Provide the [X, Y] coordinate of the cell's center where the given text is located.  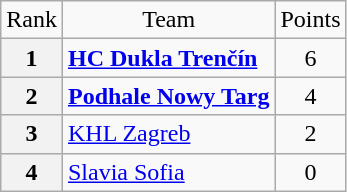
Podhale Nowy Targ [168, 96]
Points [310, 20]
0 [310, 172]
Rank [32, 20]
3 [32, 134]
Team [168, 20]
Slavia Sofia [168, 172]
6 [310, 58]
HC Dukla Trenčín [168, 58]
1 [32, 58]
KHL Zagreb [168, 134]
